Identify which cell holds the provided text, then report its (X, Y) central coordinate. 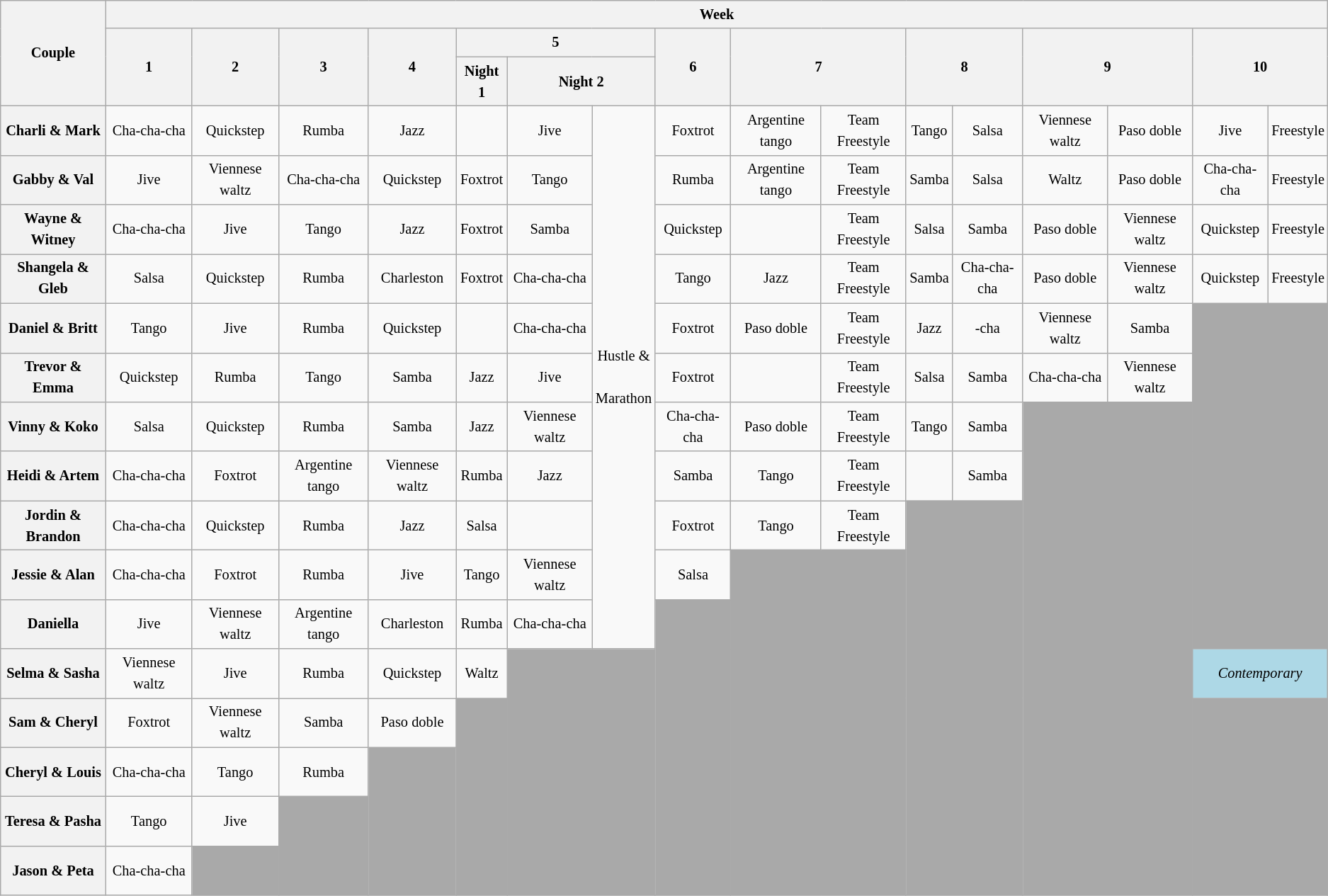
Contemporary (1260, 674)
10 (1260, 67)
4 (412, 67)
Jordin & Brandon (53, 526)
8 (964, 67)
5 (555, 42)
TeamFreestyle (863, 476)
1 (149, 67)
Selma & Sasha (53, 674)
7 (819, 67)
Week (717, 14)
Jason & Peta (53, 871)
Night 1 (482, 81)
9 (1108, 67)
Daniella (53, 624)
Wayne & Witney (53, 229)
Night 2 (581, 81)
Couple (53, 52)
Heidi & Artem (53, 476)
3 (323, 67)
6 (693, 67)
Teresa & Pasha (53, 821)
Hustle &Marathon (623, 377)
Trevor & Emma (53, 378)
Gabby & Val (53, 180)
2 (235, 67)
Daniel & Britt (53, 328)
Vinny & Koko (53, 426)
Charli & Mark (53, 130)
-cha (987, 328)
Jessie & Alan (53, 574)
Sam & Cheryl (53, 722)
Shangela & Gleb (53, 278)
Cheryl & Louis (53, 772)
